Find where the given text appears and provide that cell's center as [x, y] coordinate. 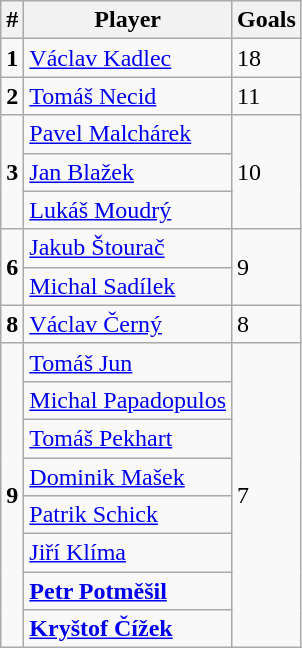
Jakub Štourač [128, 248]
Jiří Klíma [128, 553]
7 [267, 495]
3 [12, 172]
Kryštof Čížek [128, 629]
Václav Kadlec [128, 58]
Václav Černý [128, 324]
Lukáš Moudrý [128, 210]
18 [267, 58]
# [12, 20]
11 [267, 96]
Patrik Schick [128, 515]
Tomáš Jun [128, 362]
Tomáš Pekhart [128, 438]
Jan Blažek [128, 172]
2 [12, 96]
10 [267, 172]
Michal Papadopulos [128, 400]
Player [128, 20]
Dominik Mašek [128, 477]
6 [12, 267]
Tomáš Necid [128, 96]
Petr Potměšil [128, 591]
1 [12, 58]
Goals [267, 20]
Michal Sadílek [128, 286]
Pavel Malchárek [128, 134]
